Capture the cell that displays the provided text and extract its (x, y) central coordinate. 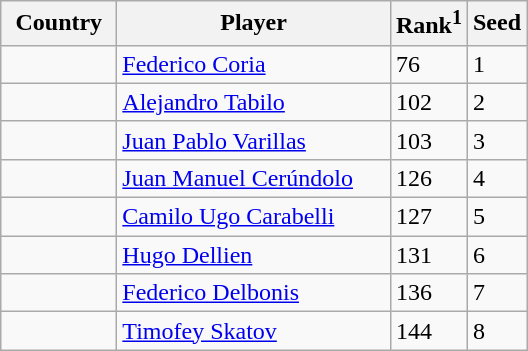
Player (254, 24)
126 (428, 178)
Alejandro Tabilo (254, 102)
Timofey Skatov (254, 331)
8 (496, 331)
4 (496, 178)
Juan Manuel Cerúndolo (254, 178)
144 (428, 331)
2 (496, 102)
136 (428, 293)
Federico Coria (254, 64)
Hugo Dellien (254, 255)
127 (428, 217)
5 (496, 217)
Juan Pablo Varillas (254, 140)
76 (428, 64)
6 (496, 255)
Rank1 (428, 24)
131 (428, 255)
Camilo Ugo Carabelli (254, 217)
3 (496, 140)
Seed (496, 24)
103 (428, 140)
1 (496, 64)
Country (59, 24)
102 (428, 102)
7 (496, 293)
Federico Delbonis (254, 293)
